Capture the cell that displays the provided text and extract its (X, Y) central coordinate. 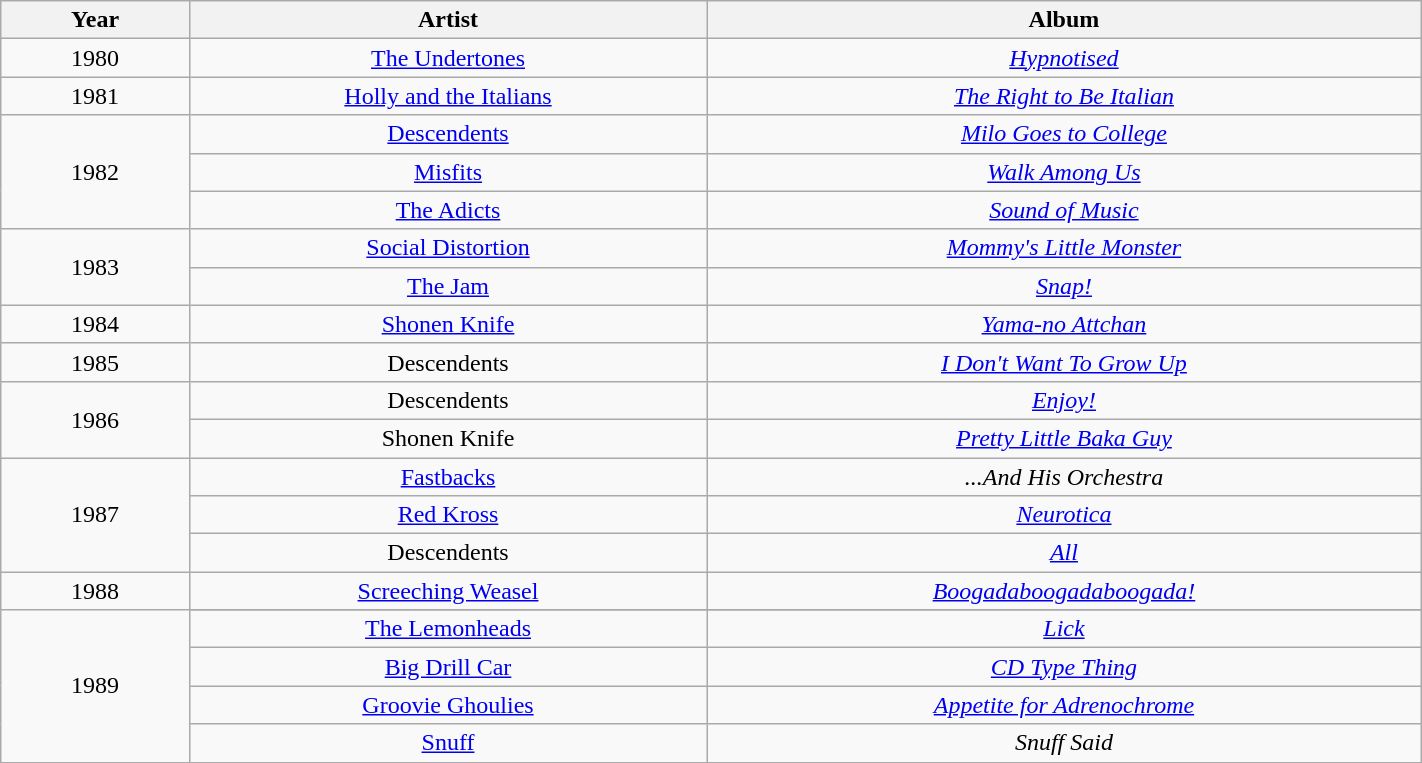
Walk Among Us (1064, 172)
1988 (96, 591)
Sound of Music (1064, 210)
Artist (448, 20)
Album (1064, 20)
1985 (96, 362)
Snuff Said (1064, 743)
Enjoy! (1064, 400)
Mommy's Little Monster (1064, 248)
Snuff (448, 743)
The Right to Be Italian (1064, 96)
Fastbacks (448, 477)
Red Kross (448, 515)
1984 (96, 324)
Groovie Ghoulies (448, 705)
Milo Goes to College (1064, 134)
1981 (96, 96)
Misfits (448, 172)
1987 (96, 515)
1986 (96, 419)
Social Distortion (448, 248)
All (1064, 553)
1980 (96, 58)
Screeching Weasel (448, 591)
1983 (96, 267)
The Adicts (448, 210)
The Undertones (448, 58)
I Don't Want To Grow Up (1064, 362)
Hypnotised (1064, 58)
Yama-no Attchan (1064, 324)
Neurotica (1064, 515)
...And His Orchestra (1064, 477)
The Lemonheads (448, 629)
CD Type Thing (1064, 667)
1982 (96, 172)
Appetite for Adrenochrome (1064, 705)
1989 (96, 686)
Big Drill Car (448, 667)
Lick (1064, 629)
Holly and the Italians (448, 96)
Pretty Little Baka Guy (1064, 438)
Snap! (1064, 286)
The Jam (448, 286)
Year (96, 20)
Boogadaboogadaboogada! (1064, 591)
